Pinpoint the cell where the given text exists, returning its (x, y) midpoint coordinate. 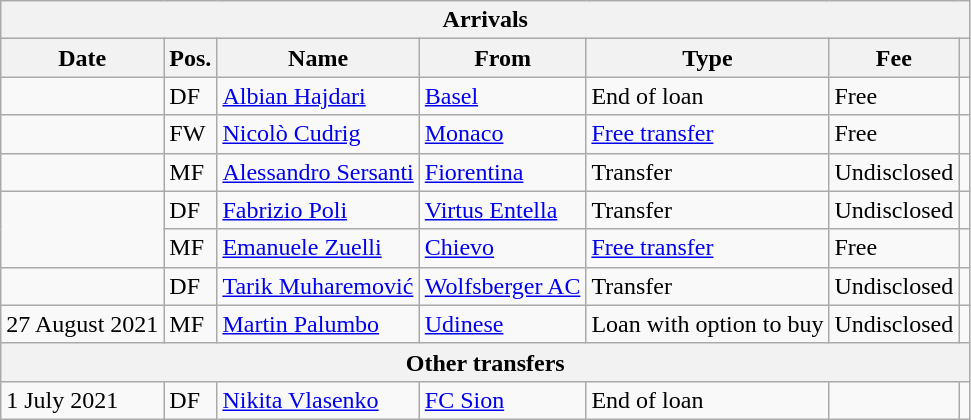
Name (318, 58)
Tarik Muharemović (318, 286)
Type (708, 58)
FC Sion (502, 400)
Basel (502, 96)
Wolfsberger AC (502, 286)
Nicolò Cudrig (318, 134)
Fiorentina (502, 172)
Arrivals (486, 20)
Monaco (502, 134)
Virtus Entella (502, 210)
FW (190, 134)
Emanuele Zuelli (318, 248)
Loan with option to buy (708, 324)
Albian Hajdari (318, 96)
Nikita Vlasenko (318, 400)
Fee (894, 58)
Other transfers (486, 362)
Fabrizio Poli (318, 210)
Udinese (502, 324)
27 August 2021 (82, 324)
1 July 2021 (82, 400)
Chievo (502, 248)
From (502, 58)
Martin Palumbo (318, 324)
Pos. (190, 58)
Date (82, 58)
Alessandro Sersanti (318, 172)
